Locate the cell with the specified text and output its (X, Y) center coordinate. 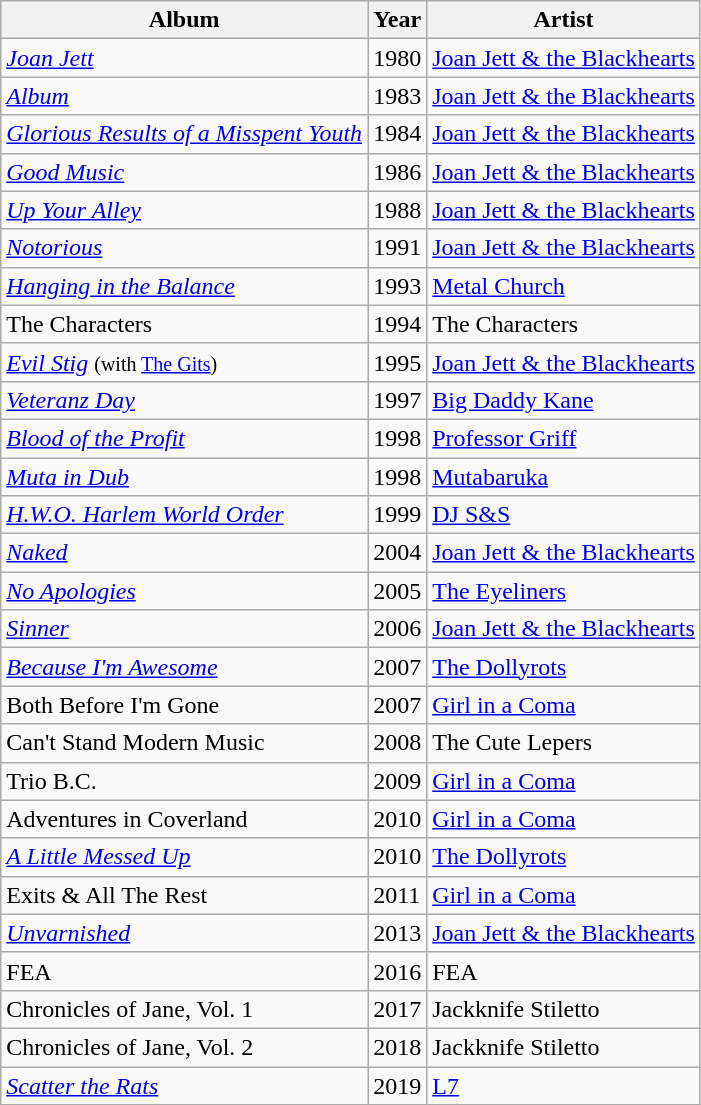
2013 (398, 933)
Can't Stand Modern Music (184, 743)
The Cute Lepers (564, 743)
Joan Jett (184, 58)
2009 (398, 781)
Evil Stig (with The Gits) (184, 362)
1997 (398, 400)
H.W.O. Harlem World Order (184, 515)
Trio B.C. (184, 781)
Unvarnished (184, 933)
1983 (398, 96)
Blood of the Profit (184, 438)
Artist (564, 20)
Metal Church (564, 286)
The Eyeliners (564, 591)
2006 (398, 629)
Adventures in Coverland (184, 819)
1993 (398, 286)
1995 (398, 362)
No Apologies (184, 591)
2019 (398, 1085)
1994 (398, 324)
Exits & All The Rest (184, 895)
1988 (398, 210)
Chronicles of Jane, Vol. 1 (184, 1009)
2016 (398, 971)
2004 (398, 553)
L7 (564, 1085)
Because I'm Awesome (184, 667)
Muta in Dub (184, 477)
Year (398, 20)
1980 (398, 58)
Glorious Results of a Misspent Youth (184, 134)
1984 (398, 134)
Chronicles of Jane, Vol. 2 (184, 1047)
1991 (398, 248)
A Little Messed Up (184, 857)
Professor Griff (564, 438)
Sinner (184, 629)
Big Daddy Kane (564, 400)
Veteranz Day (184, 400)
Naked (184, 553)
Up Your Alley (184, 210)
Good Music (184, 172)
2008 (398, 743)
Hanging in the Balance (184, 286)
Both Before I'm Gone (184, 705)
2018 (398, 1047)
2011 (398, 895)
Notorious (184, 248)
DJ S&S (564, 515)
2017 (398, 1009)
Mutabaruka (564, 477)
1986 (398, 172)
2005 (398, 591)
Scatter the Rats (184, 1085)
1999 (398, 515)
